Extract the (X, Y) coordinate from the center of the cell holding the provided text.  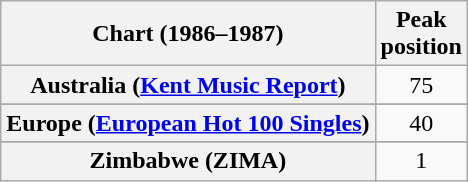
Zimbabwe (ZIMA) (188, 161)
75 (421, 85)
Chart (1986–1987) (188, 34)
Peakposition (421, 34)
40 (421, 123)
1 (421, 161)
Europe (European Hot 100 Singles) (188, 123)
Australia (Kent Music Report) (188, 85)
